Find where the given text appears and provide that cell's center as (X, Y) coordinate. 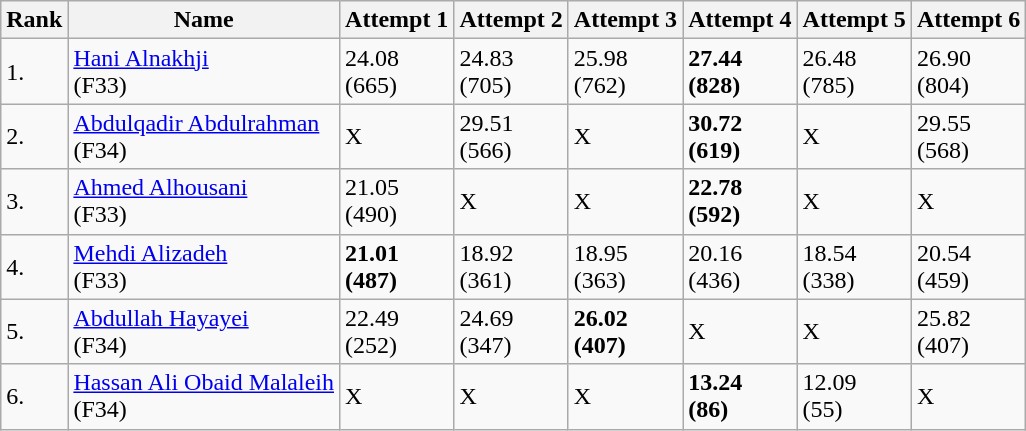
Ahmed Alhousani(F33) (204, 202)
13.24(86) (740, 396)
20.54(459) (968, 266)
18.95(363) (625, 266)
12.09(55) (854, 396)
22.49(252) (397, 332)
Attempt 3 (625, 20)
Abdullah Hayayei(F34) (204, 332)
18.92(361) (511, 266)
21.01(487) (397, 266)
30.72(619) (740, 136)
24.08(665) (397, 72)
Attempt 1 (397, 20)
6. (34, 396)
Attempt 6 (968, 20)
22.78(592) (740, 202)
Name (204, 20)
24.83(705) (511, 72)
5. (34, 332)
Attempt 2 (511, 20)
2. (34, 136)
29.55(568) (968, 136)
26.48(785) (854, 72)
Hassan Ali Obaid Malaleih(F34) (204, 396)
4. (34, 266)
Attempt 4 (740, 20)
Hani Alnakhji(F33) (204, 72)
Abdulqadir Abdulrahman(F34) (204, 136)
26.90(804) (968, 72)
1. (34, 72)
21.05(490) (397, 202)
24.69(347) (511, 332)
26.02(407) (625, 332)
Attempt 5 (854, 20)
3. (34, 202)
25.82(407) (968, 332)
Rank (34, 20)
27.44(828) (740, 72)
25.98(762) (625, 72)
29.51(566) (511, 136)
Mehdi Alizadeh(F33) (204, 266)
20.16(436) (740, 266)
18.54(338) (854, 266)
